Return [X, Y] of the center of cell containing provided text 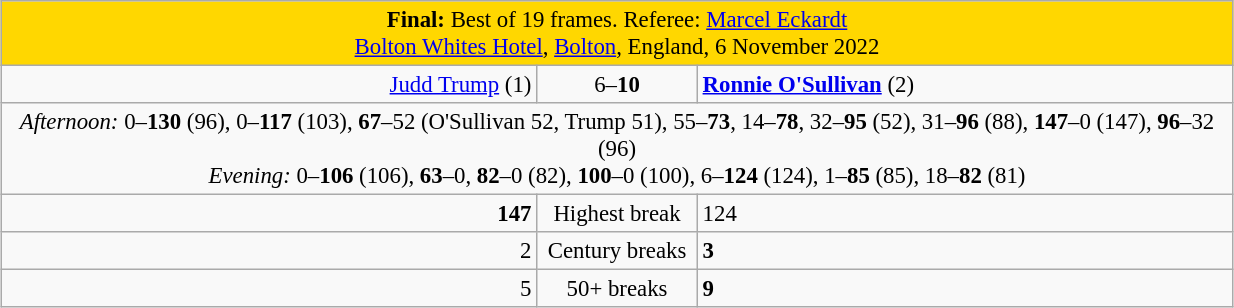
147 [269, 214]
Judd Trump (1) [269, 85]
5 [269, 289]
2 [269, 251]
6–10 [618, 85]
Century breaks [618, 251]
Highest break [618, 214]
3 [965, 251]
124 [965, 214]
Final: Best of 19 frames. Referee: Marcel Eckardt Bolton Whites Hotel, Bolton, England, 6 November 2022 [617, 34]
50+ breaks [618, 289]
Ronnie O'Sullivan (2) [965, 85]
9 [965, 289]
